Extract the (X, Y) coordinate from the center of the cell holding the provided text.  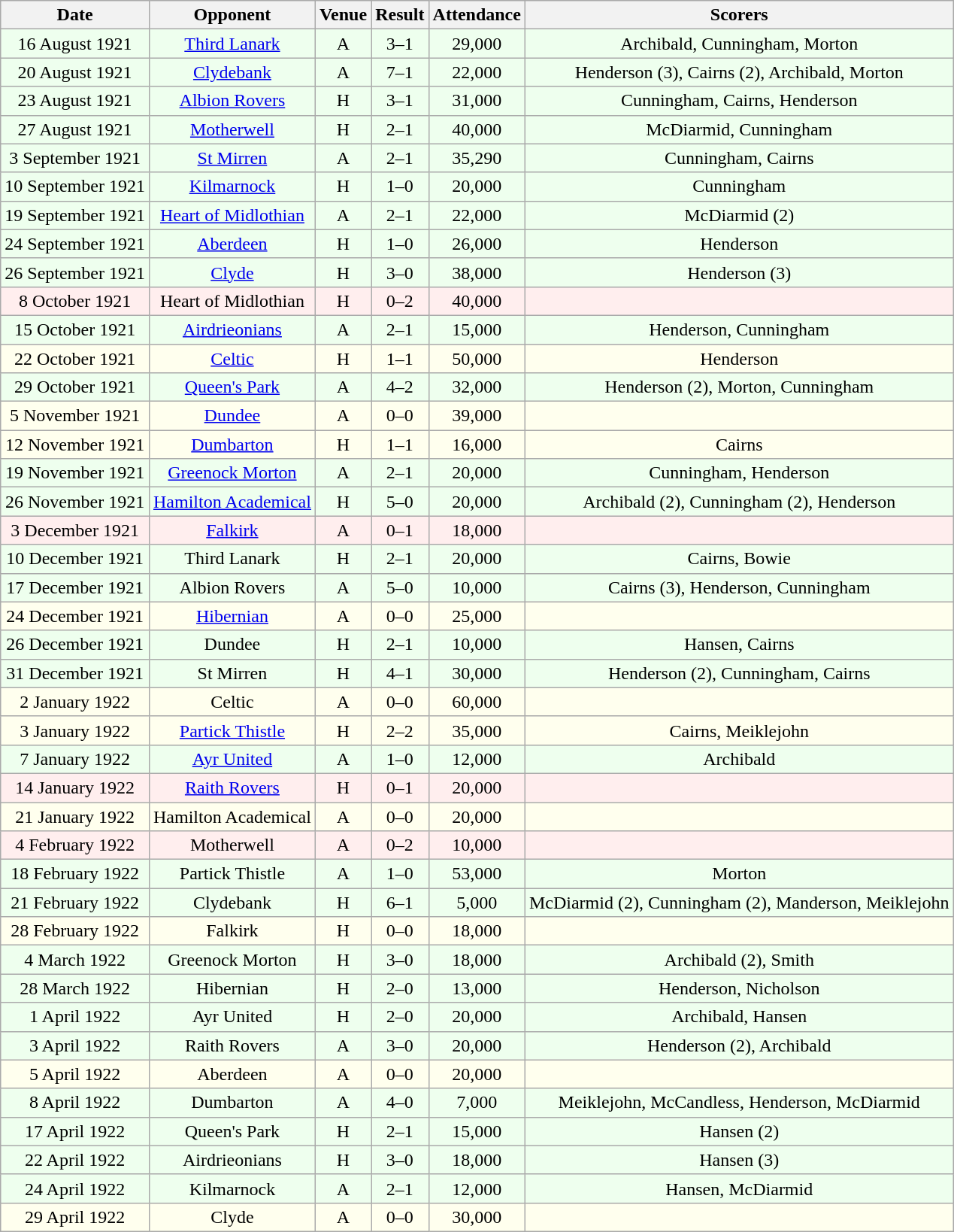
13,000 (477, 988)
29 April 1922 (75, 1217)
4–2 (400, 387)
8 October 1921 (75, 301)
Henderson (3), Cairns (2), Archibald, Morton (739, 72)
1 April 1922 (75, 1017)
Hansen (2) (739, 1131)
38,000 (477, 272)
Cairns (739, 445)
31,000 (477, 101)
27 August 1921 (75, 129)
15 October 1921 (75, 329)
McDiarmid (2) (739, 215)
17 December 1921 (75, 587)
53,000 (477, 874)
60,000 (477, 702)
Opponent (232, 15)
19 November 1921 (75, 473)
12 November 1921 (75, 445)
23 August 1921 (75, 101)
Archibald (739, 759)
Hansen, Cairns (739, 645)
22 April 1922 (75, 1160)
Meiklejohn, McCandless, Henderson, McDiarmid (739, 1103)
35,000 (477, 730)
4–1 (400, 673)
21 February 1922 (75, 903)
24 April 1922 (75, 1188)
McDiarmid (2), Cunningham (2), Manderson, Meiklejohn (739, 903)
Archibald, Hansen (739, 1017)
Attendance (477, 15)
2–2 (400, 730)
22 October 1921 (75, 359)
26 September 1921 (75, 272)
8 April 1922 (75, 1103)
26 November 1921 (75, 502)
29 October 1921 (75, 387)
3 September 1921 (75, 158)
14 January 1922 (75, 787)
Hansen (3) (739, 1160)
21 January 1922 (75, 816)
29,000 (477, 44)
35,290 (477, 158)
4–0 (400, 1103)
28 March 1922 (75, 988)
7 January 1922 (75, 759)
Henderson (2), Cunningham, Cairns (739, 673)
Scorers (739, 15)
Henderson, Nicholson (739, 988)
Cairns, Meiklejohn (739, 730)
Archibald (2), Smith (739, 960)
7–1 (400, 72)
Cairns, Bowie (739, 559)
24 September 1921 (75, 244)
5 April 1922 (75, 1074)
20 August 1921 (75, 72)
3 April 1922 (75, 1045)
28 February 1922 (75, 931)
16 August 1921 (75, 44)
18 February 1922 (75, 874)
Cunningham, Cairns (739, 158)
16,000 (477, 445)
31 December 1921 (75, 673)
50,000 (477, 359)
6–1 (400, 903)
3 December 1921 (75, 530)
Archibald, Cunningham, Morton (739, 44)
25,000 (477, 616)
Cunningham (739, 187)
Venue (343, 15)
17 April 1922 (75, 1131)
19 September 1921 (75, 215)
Hansen, McDiarmid (739, 1188)
26 December 1921 (75, 645)
Cunningham, Cairns, Henderson (739, 101)
5 November 1921 (75, 416)
7,000 (477, 1103)
2 January 1922 (75, 702)
10 September 1921 (75, 187)
Morton (739, 874)
Henderson, Cunningham (739, 329)
3 January 1922 (75, 730)
Archibald (2), Cunningham (2), Henderson (739, 502)
McDiarmid, Cunningham (739, 129)
26,000 (477, 244)
32,000 (477, 387)
4 March 1922 (75, 960)
39,000 (477, 416)
Cairns (3), Henderson, Cunningham (739, 587)
24 December 1921 (75, 616)
4 February 1922 (75, 845)
10 December 1921 (75, 559)
Result (400, 15)
Henderson (2), Morton, Cunningham (739, 387)
Henderson (2), Archibald (739, 1045)
Date (75, 15)
Cunningham, Henderson (739, 473)
Henderson (3) (739, 272)
5,000 (477, 903)
